Identify which cell holds the provided text, then report its (x, y) central coordinate. 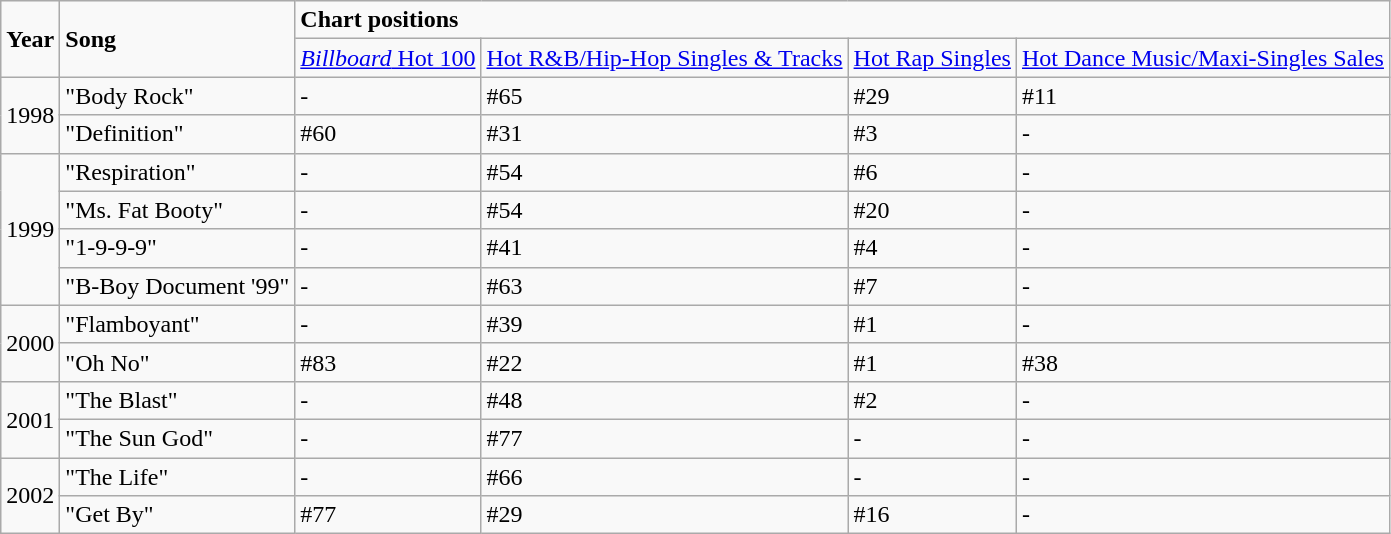
"1-9-9-9" (178, 248)
"Flamboyant" (178, 324)
"Definition" (178, 134)
"The Blast" (178, 400)
"Get By" (178, 515)
#48 (664, 400)
#60 (388, 134)
#3 (932, 134)
2000 (30, 343)
#31 (664, 134)
Hot Rap Singles (932, 58)
2002 (30, 496)
Song (178, 39)
"The Life" (178, 477)
#11 (1202, 96)
#7 (932, 286)
Hot Dance Music/Maxi-Singles Sales (1202, 58)
1999 (30, 229)
#4 (932, 248)
#63 (664, 286)
#39 (664, 324)
Year (30, 39)
#16 (932, 515)
Hot R&B/Hip-Hop Singles & Tracks (664, 58)
#6 (932, 172)
"Ms. Fat Booty" (178, 210)
"Oh No" (178, 362)
#65 (664, 96)
"Body Rock" (178, 96)
Chart positions (842, 20)
#66 (664, 477)
"B-Boy Document '99" (178, 286)
"Respiration" (178, 172)
"The Sun God" (178, 438)
#83 (388, 362)
#38 (1202, 362)
1998 (30, 115)
#22 (664, 362)
2001 (30, 419)
Billboard Hot 100 (388, 58)
#2 (932, 400)
#20 (932, 210)
#41 (664, 248)
